Output the [X, Y] coordinate of the center of the cell containing the given text.  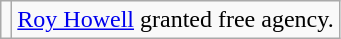
Roy Howell granted free agency. [176, 20]
